Scan for the cell matching the given text and deliver its [X, Y] coordinate at center. 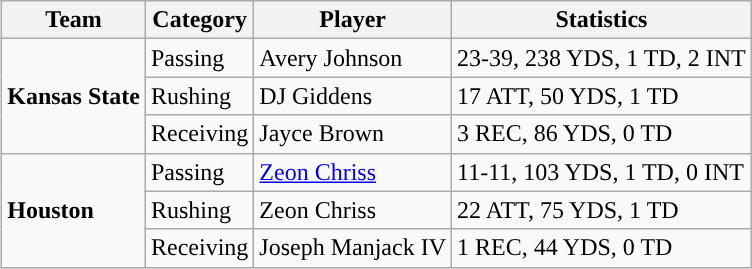
Team [74, 20]
Statistics [602, 20]
Kansas State [74, 96]
Houston [74, 210]
11-11, 103 YDS, 1 TD, 0 INT [602, 172]
3 REC, 86 YDS, 0 TD [602, 134]
Jayce Brown [353, 134]
23-39, 238 YDS, 1 TD, 2 INT [602, 58]
Player [353, 20]
Joseph Manjack IV [353, 248]
Avery Johnson [353, 58]
DJ Giddens [353, 96]
Category [199, 20]
22 ATT, 75 YDS, 1 TD [602, 210]
1 REC, 44 YDS, 0 TD [602, 248]
17 ATT, 50 YDS, 1 TD [602, 96]
